Output the [X, Y] coordinate of the center of the cell containing the given text.  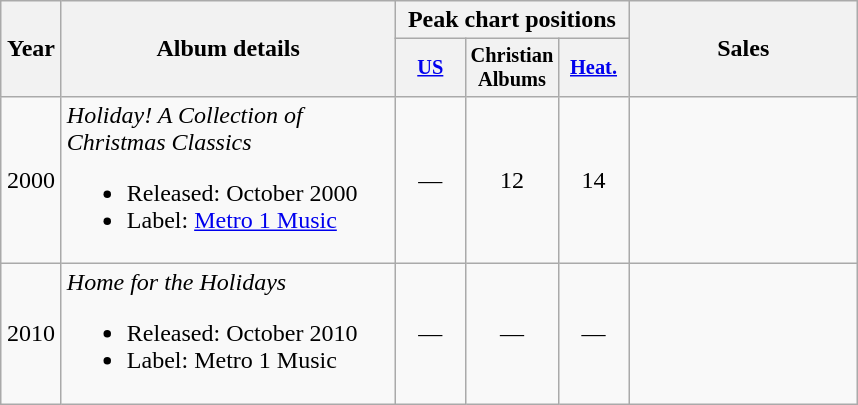
Christian Albums [512, 68]
Peak chart positions [512, 20]
Year [32, 49]
Home for the HolidaysReleased: October 2010Label: Metro 1 Music [228, 334]
Album details [228, 49]
Heat. [594, 68]
US [430, 68]
2010 [32, 334]
Holiday! A Collection of Christmas ClassicsReleased: October 2000Label: Metro 1 Music [228, 180]
2000 [32, 180]
14 [594, 180]
12 [512, 180]
Sales [744, 49]
